Extract the [x, y] coordinate from the center of the cell holding the provided text.  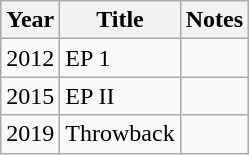
Notes [214, 20]
EP II [120, 96]
Year [30, 20]
Title [120, 20]
EP 1 [120, 58]
2015 [30, 96]
2012 [30, 58]
2019 [30, 134]
Throwback [120, 134]
